Search for the cell housing the specified text and yield its [x, y] center coordinate. 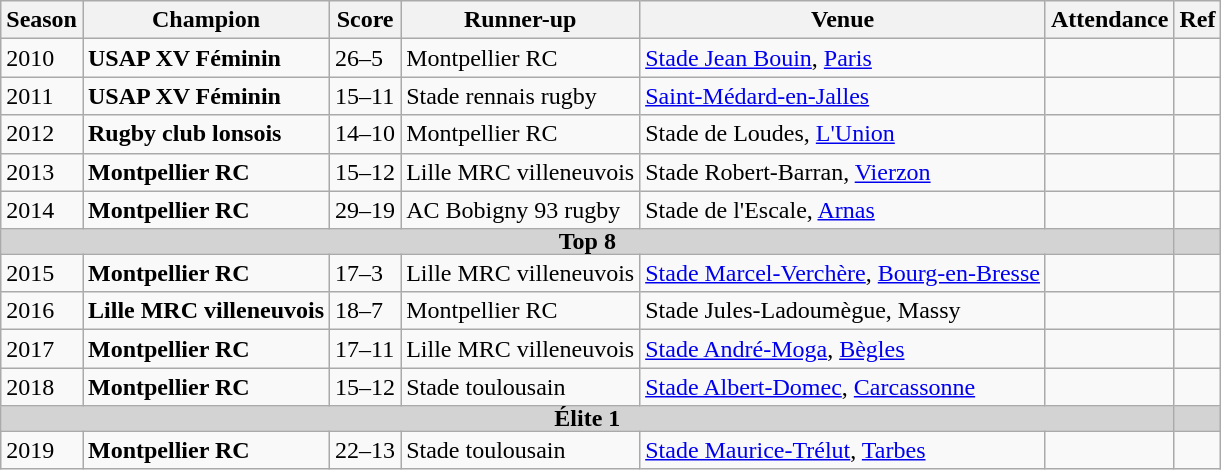
2019 [42, 449]
Runner-up [520, 20]
Stade Maurice-Trélut, Tarbes [843, 449]
Stade Jean Bouin, Paris [843, 58]
2018 [42, 387]
15–11 [366, 96]
Stade Albert-Domec, Carcassonne [843, 387]
29–19 [366, 210]
Venue [843, 20]
Élite 1 [588, 418]
2011 [42, 96]
2012 [42, 134]
2016 [42, 311]
Stade Robert-Barran, Vierzon [843, 172]
2015 [42, 273]
Stade Jules-Ladoumègue, Massy [843, 311]
Saint-Médard-en-Jalles [843, 96]
2010 [42, 58]
Stade Marcel-Verchère, Bourg-en-Bresse [843, 273]
14–10 [366, 134]
Stade de l'Escale, Arnas [843, 210]
2013 [42, 172]
AC Bobigny 93 rugby [520, 210]
22–13 [366, 449]
2014 [42, 210]
Champion [206, 20]
18–7 [366, 311]
17–3 [366, 273]
Top 8 [588, 242]
Season [42, 20]
2017 [42, 349]
26–5 [366, 58]
Attendance [1109, 20]
Rugby club lonsois [206, 134]
Score [366, 20]
Stade de Loudes, L'Union [843, 134]
Ref [1198, 20]
17–11 [366, 349]
Stade André-Moga, Bègles [843, 349]
Stade rennais rugby [520, 96]
